Locate the cell with the specified text and output its (X, Y) center coordinate. 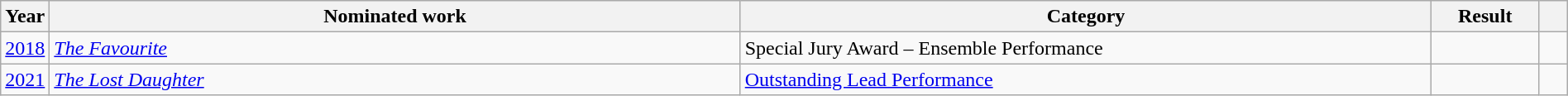
Special Jury Award – Ensemble Performance (1086, 48)
Year (25, 17)
The Lost Daughter (395, 79)
Result (1485, 17)
The Favourite (395, 48)
Nominated work (395, 17)
2018 (25, 48)
Category (1086, 17)
2021 (25, 79)
Outstanding Lead Performance (1086, 79)
